Return (x, y) of the center of cell containing provided text 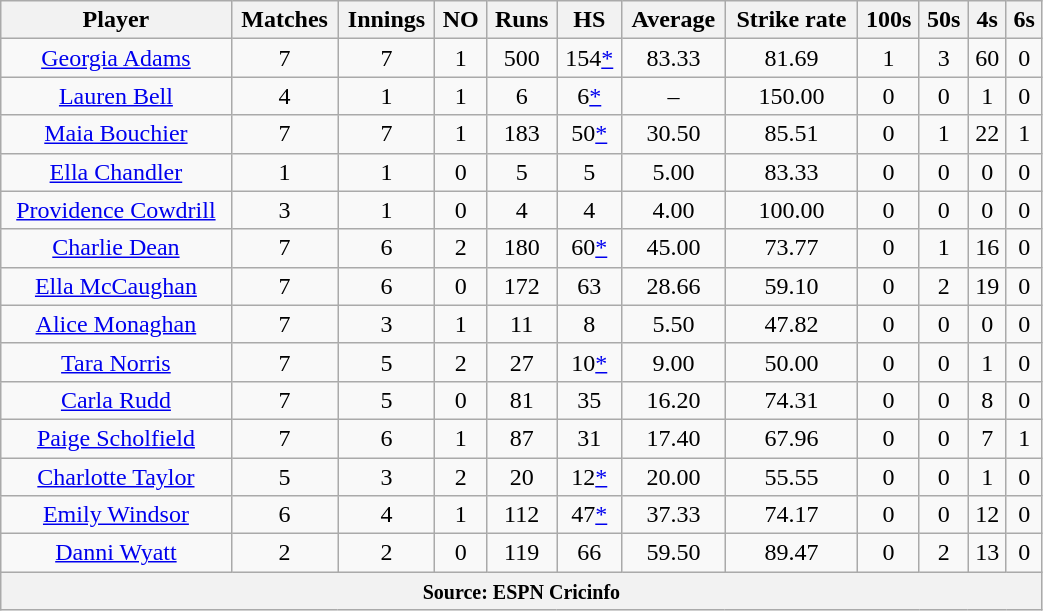
Charlie Dean (116, 248)
150.00 (792, 96)
5.50 (674, 324)
20 (522, 477)
Providence Cowdrill (116, 210)
Paige Scholfield (116, 438)
63 (590, 286)
Georgia Adams (116, 58)
Alice Monaghan (116, 324)
HS (590, 20)
Runs (522, 20)
Charlotte Taylor (116, 477)
31 (590, 438)
60 (987, 58)
20.00 (674, 477)
16 (987, 248)
89.47 (792, 553)
74.17 (792, 515)
Ella McCaughan (116, 286)
28.66 (674, 286)
73.77 (792, 248)
45.00 (674, 248)
500 (522, 58)
60* (590, 248)
30.50 (674, 134)
50.00 (792, 362)
9.00 (674, 362)
180 (522, 248)
Innings (386, 20)
172 (522, 286)
37.33 (674, 515)
6* (590, 96)
154* (590, 58)
119 (522, 553)
59.50 (674, 553)
5.00 (674, 172)
81 (522, 400)
Tara Norris (116, 362)
12 (987, 515)
Lauren Bell (116, 96)
35 (590, 400)
4.00 (674, 210)
59.10 (792, 286)
– (674, 96)
6s (1024, 20)
Carla Rudd (116, 400)
67.96 (792, 438)
13 (987, 553)
Maia Bouchier (116, 134)
74.31 (792, 400)
50* (590, 134)
Source: ESPN Cricinfo (522, 591)
Ella Chandler (116, 172)
85.51 (792, 134)
Player (116, 20)
183 (522, 134)
47.82 (792, 324)
11 (522, 324)
22 (987, 134)
12* (590, 477)
NO (461, 20)
10* (590, 362)
17.40 (674, 438)
Matches (284, 20)
19 (987, 286)
55.55 (792, 477)
Danni Wyatt (116, 553)
4s (987, 20)
100.00 (792, 210)
16.20 (674, 400)
Average (674, 20)
81.69 (792, 58)
87 (522, 438)
47* (590, 515)
27 (522, 362)
66 (590, 553)
Strike rate (792, 20)
112 (522, 515)
Emily Windsor (116, 515)
100s (889, 20)
50s (944, 20)
